Return (X, Y) of the center of cell containing provided text 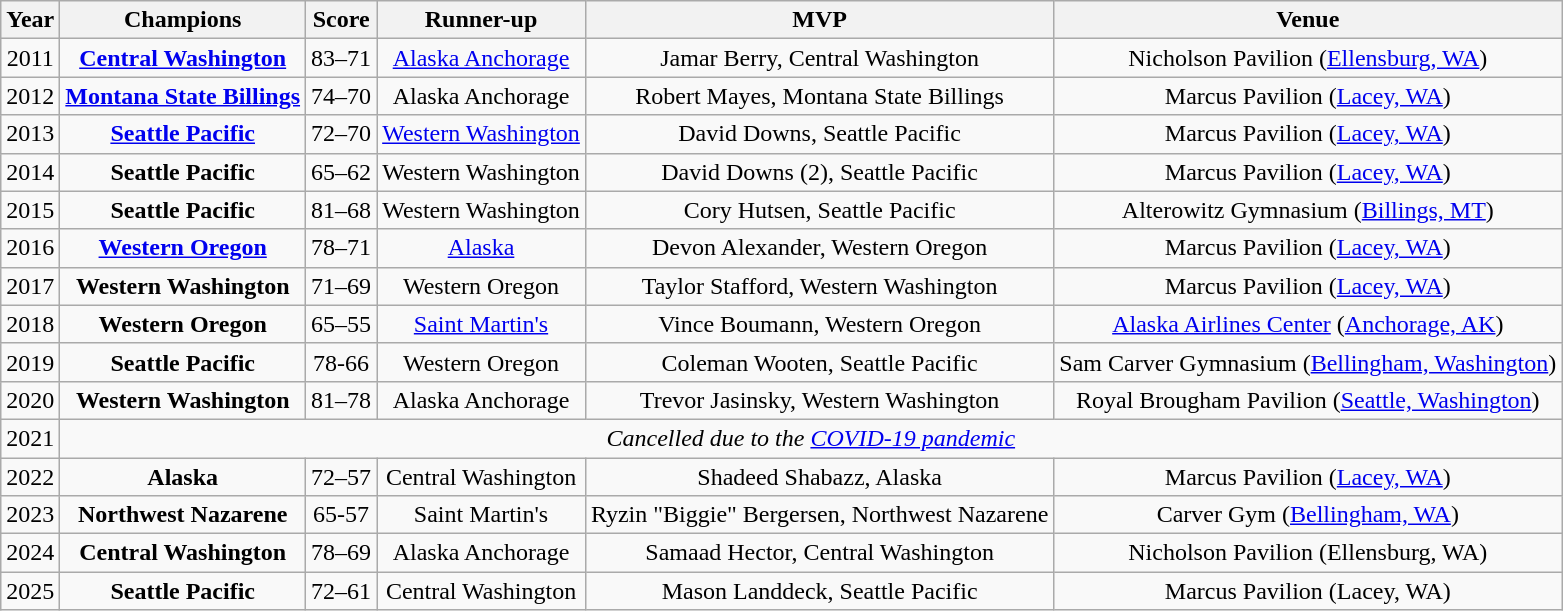
Devon Alexander, Western Oregon (819, 248)
David Downs, Seattle Pacific (819, 134)
Montana State Billings (183, 96)
Score (342, 20)
Alaska Airlines Center (Anchorage, AK) (1308, 324)
2016 (30, 248)
2017 (30, 286)
74–70 (342, 96)
65–55 (342, 324)
Coleman Wooten, Seattle Pacific (819, 362)
2019 (30, 362)
Sam Carver Gymnasium (Bellingham, Washington) (1308, 362)
Vince Boumann, Western Oregon (819, 324)
Jamar Berry, Central Washington (819, 58)
Northwest Nazarene (183, 515)
81–78 (342, 400)
2022 (30, 477)
2015 (30, 210)
Cory Hutsen, Seattle Pacific (819, 210)
David Downs (2), Seattle Pacific (819, 172)
Venue (1308, 20)
78–71 (342, 248)
2025 (30, 591)
Mason Landdeck, Seattle Pacific (819, 591)
Taylor Stafford, Western Washington (819, 286)
Ryzin "Biggie" Bergersen, Northwest Nazarene (819, 515)
2011 (30, 58)
2018 (30, 324)
Samaad Hector, Central Washington (819, 553)
78-66 (342, 362)
Champions (183, 20)
65–62 (342, 172)
81–68 (342, 210)
78–69 (342, 553)
2023 (30, 515)
MVP (819, 20)
2021 (30, 438)
Carver Gym (Bellingham, WA) (1308, 515)
Shadeed Shabazz, Alaska (819, 477)
72–70 (342, 134)
71–69 (342, 286)
Alterowitz Gymnasium (Billings, MT) (1308, 210)
Royal Brougham Pavilion (Seattle, Washington) (1308, 400)
2013 (30, 134)
83–71 (342, 58)
72–61 (342, 591)
Robert Mayes, Montana State Billings (819, 96)
65-57 (342, 515)
Cancelled due to the COVID-19 pandemic (811, 438)
2024 (30, 553)
72–57 (342, 477)
2020 (30, 400)
Year (30, 20)
2012 (30, 96)
2014 (30, 172)
Runner-up (482, 20)
Trevor Jasinsky, Western Washington (819, 400)
